Return (X, Y) of the center of cell containing provided text 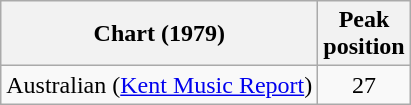
Australian (Kent Music Report) (160, 85)
27 (364, 85)
Peakposition (364, 34)
Chart (1979) (160, 34)
